Find where the given text appears and provide that cell's center as [X, Y] coordinate. 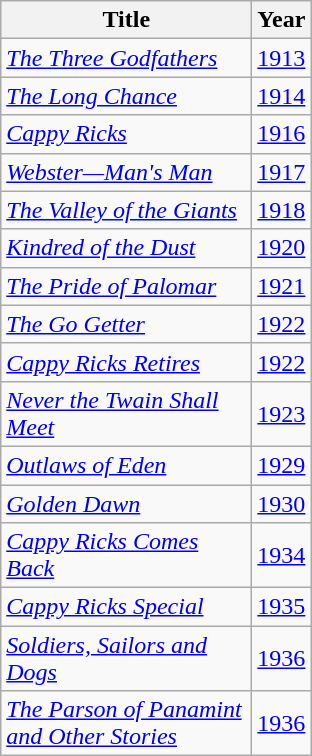
The Go Getter [126, 324]
1934 [282, 556]
Cappy Ricks Retires [126, 362]
Kindred of the Dust [126, 248]
1920 [282, 248]
1921 [282, 286]
Title [126, 20]
1930 [282, 503]
1917 [282, 172]
1929 [282, 465]
The Parson of Panamint and Other Stories [126, 724]
Year [282, 20]
Golden Dawn [126, 503]
1914 [282, 96]
Outlaws of Eden [126, 465]
Cappy Ricks [126, 134]
1935 [282, 607]
The Pride of Palomar [126, 286]
The Valley of the Giants [126, 210]
1916 [282, 134]
The Long Chance [126, 96]
1923 [282, 414]
Never the Twain Shall Meet [126, 414]
1913 [282, 58]
Cappy Ricks Special [126, 607]
Webster—Man's Man [126, 172]
Cappy Ricks Comes Back [126, 556]
Soldiers, Sailors and Dogs [126, 658]
1918 [282, 210]
The Three Godfathers [126, 58]
